Identify which cell holds the provided text, then report its [X, Y] central coordinate. 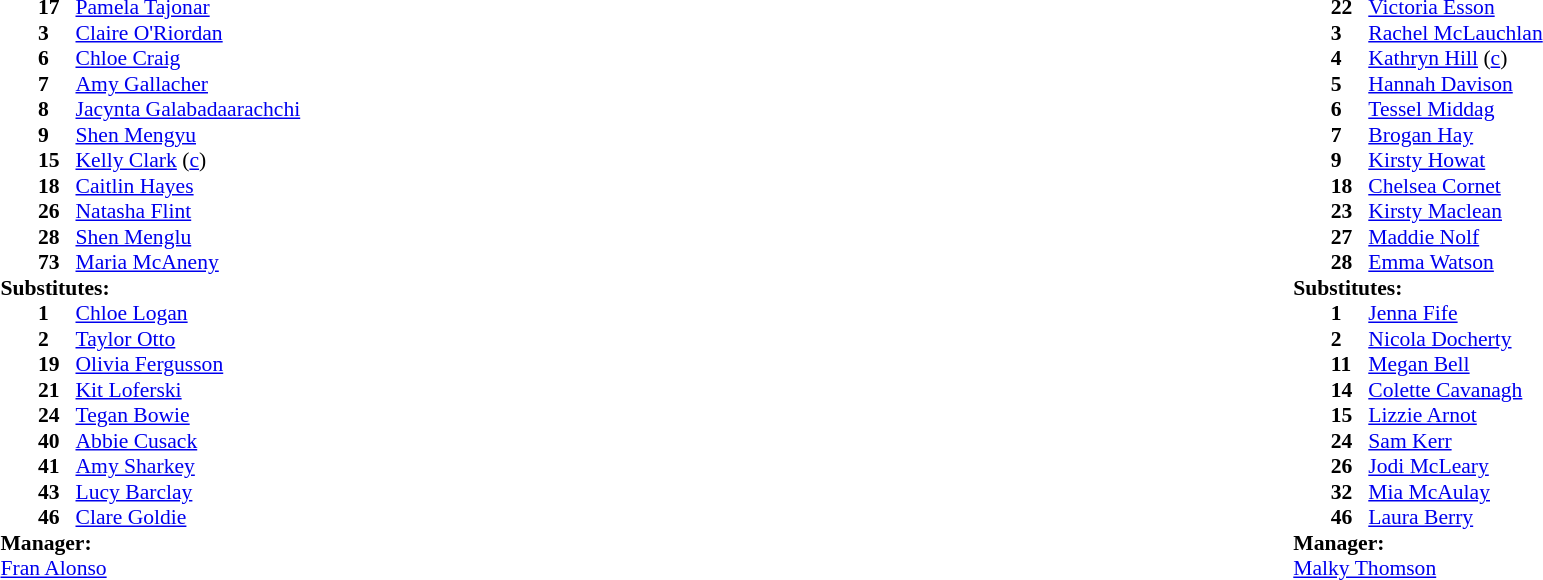
Shen Menglu [188, 237]
Hannah Davison [1455, 84]
Kathryn Hill (c) [1455, 59]
Megan Bell [1455, 365]
Claire O'Riordan [188, 33]
8 [57, 109]
Kirsty Howat [1455, 161]
Sam Kerr [1455, 441]
Amy Gallacher [188, 84]
32 [1350, 492]
23 [1350, 211]
Emma Watson [1455, 263]
Natasha Flint [188, 211]
Kirsty Maclean [1455, 211]
Caitlin Hayes [188, 186]
Clare Goldie [188, 517]
Mia McAulay [1455, 492]
Maddie Nolf [1455, 237]
14 [1350, 390]
Taylor Otto [188, 339]
Kelly Clark (c) [188, 161]
73 [57, 263]
Lucy Barclay [188, 492]
Tessel Middag [1455, 109]
Brogan Hay [1455, 135]
19 [57, 365]
Chloe Logan [188, 313]
Chloe Craig [188, 59]
Chelsea Cornet [1455, 186]
Jodi McLeary [1455, 467]
Tegan Bowie [188, 415]
Rachel McLauchlan [1455, 33]
Lizzie Arnot [1455, 415]
Maria McAneny [188, 263]
5 [1350, 84]
Laura Berry [1455, 517]
43 [57, 492]
Abbie Cusack [188, 441]
Shen Mengyu [188, 135]
Olivia Fergusson [188, 365]
Colette Cavanagh [1455, 390]
Nicola Docherty [1455, 339]
Kit Loferski [188, 390]
11 [1350, 365]
27 [1350, 237]
21 [57, 390]
Jenna Fife [1455, 313]
40 [57, 441]
41 [57, 467]
Jacynta Galabadaarachchi [188, 109]
Amy Sharkey [188, 467]
4 [1350, 59]
